Pinpoint the cell where the given text exists, returning its [X, Y] midpoint coordinate. 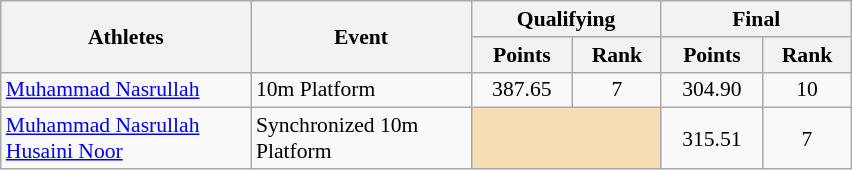
315.51 [712, 138]
304.90 [712, 90]
10 [808, 90]
10m Platform [361, 90]
Muhammad Nasrullah Husaini Noor [126, 138]
Final [756, 19]
Event [361, 36]
Synchronized 10m Platform [361, 138]
Qualifying [566, 19]
Athletes [126, 36]
Muhammad Nasrullah [126, 90]
387.65 [522, 90]
